Provide the [x, y] coordinate of the cell's center where the given text is located.  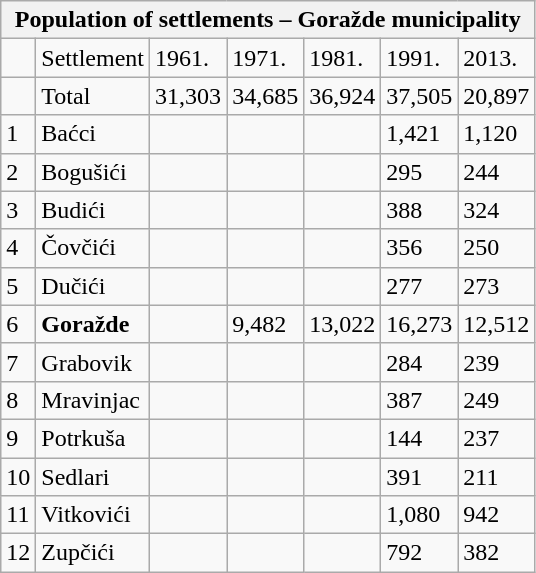
7 [18, 362]
277 [420, 286]
Vitkovići [93, 515]
1,080 [420, 515]
34,685 [266, 96]
1971. [266, 58]
211 [496, 477]
13,022 [342, 324]
Total [93, 96]
942 [496, 515]
12 [18, 553]
1981. [342, 58]
8 [18, 400]
9 [18, 438]
250 [496, 248]
237 [496, 438]
Dučići [93, 286]
1,120 [496, 134]
Budići [93, 210]
31,303 [188, 96]
295 [420, 172]
Grabovik [93, 362]
1,421 [420, 134]
16,273 [420, 324]
20,897 [496, 96]
37,505 [420, 96]
Goražde [93, 324]
2013. [496, 58]
4 [18, 248]
244 [496, 172]
388 [420, 210]
1961. [188, 58]
324 [496, 210]
6 [18, 324]
9,482 [266, 324]
387 [420, 400]
284 [420, 362]
792 [420, 553]
36,924 [342, 96]
5 [18, 286]
3 [18, 210]
273 [496, 286]
249 [496, 400]
10 [18, 477]
11 [18, 515]
382 [496, 553]
356 [420, 248]
Zupčići [93, 553]
Sedlari [93, 477]
Bogušići [93, 172]
Baćci [93, 134]
Settlement [93, 58]
1 [18, 134]
Population of settlements – Goražde municipality [268, 20]
Čovčići [93, 248]
144 [420, 438]
1991. [420, 58]
391 [420, 477]
239 [496, 362]
12,512 [496, 324]
Potrkuša [93, 438]
2 [18, 172]
Mravinjac [93, 400]
